From the cell containing the given text, extract its center point as (X, Y) coordinate. 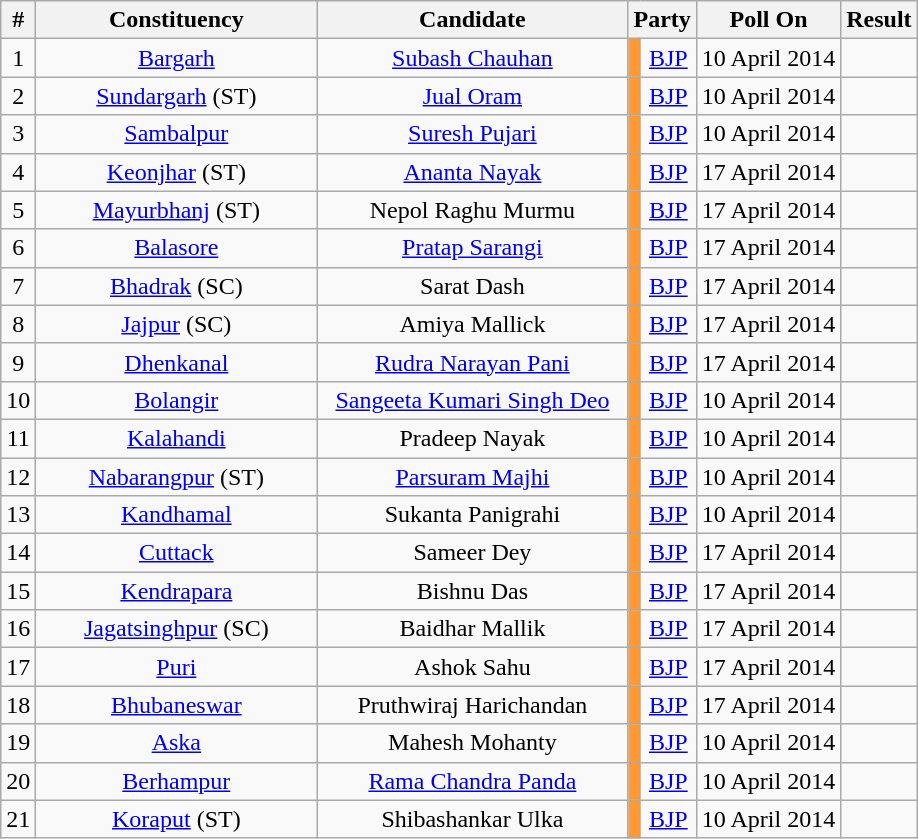
18 (18, 705)
Aska (176, 743)
Constituency (176, 20)
Nabarangpur (ST) (176, 477)
Jual Oram (472, 96)
Jajpur (SC) (176, 324)
Sambalpur (176, 134)
Ananta Nayak (472, 172)
Berhampur (176, 781)
# (18, 20)
Sukanta Panigrahi (472, 515)
Mahesh Mohanty (472, 743)
Suresh Pujari (472, 134)
12 (18, 477)
6 (18, 248)
14 (18, 553)
Bishnu Das (472, 591)
9 (18, 362)
13 (18, 515)
Parsuram Majhi (472, 477)
19 (18, 743)
Sangeeta Kumari Singh Deo (472, 400)
Pratap Sarangi (472, 248)
8 (18, 324)
20 (18, 781)
Party (662, 20)
2 (18, 96)
15 (18, 591)
Nepol Raghu Murmu (472, 210)
Koraput (ST) (176, 819)
Cuttack (176, 553)
Kalahandi (176, 438)
3 (18, 134)
Pradeep Nayak (472, 438)
Bhubaneswar (176, 705)
Pruthwiraj Harichandan (472, 705)
Poll On (768, 20)
21 (18, 819)
Sameer Dey (472, 553)
Sarat Dash (472, 286)
5 (18, 210)
Jagatsinghpur (SC) (176, 629)
7 (18, 286)
17 (18, 667)
Dhenkanal (176, 362)
Ashok Sahu (472, 667)
Baidhar Mallik (472, 629)
Bargarh (176, 58)
Balasore (176, 248)
Sundargarh (ST) (176, 96)
Rama Chandra Panda (472, 781)
Mayurbhanj (ST) (176, 210)
Rudra Narayan Pani (472, 362)
Subash Chauhan (472, 58)
Puri (176, 667)
1 (18, 58)
Kandhamal (176, 515)
Amiya Mallick (472, 324)
Candidate (472, 20)
Result (879, 20)
4 (18, 172)
Bhadrak (SC) (176, 286)
Keonjhar (ST) (176, 172)
11 (18, 438)
Bolangir (176, 400)
16 (18, 629)
10 (18, 400)
Shibashankar Ulka (472, 819)
Kendrapara (176, 591)
